Detect which cell encompasses the target text, then output its [x, y] center coordinate. 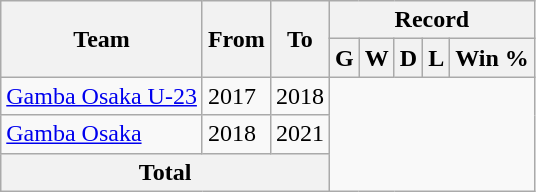
To [300, 39]
D [408, 58]
G [344, 58]
L [436, 58]
Gamba Osaka [102, 134]
Total [166, 172]
From [236, 39]
2017 [236, 96]
Win % [492, 58]
2021 [300, 134]
Team [102, 39]
W [376, 58]
Gamba Osaka U-23 [102, 96]
Record [432, 20]
